Provide the [X, Y] coordinate of the cell's center where the given text is located.  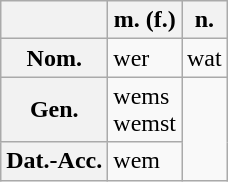
Nom. [54, 58]
wem [145, 161]
Gen. [54, 110]
n. [205, 20]
m. (f.) [145, 20]
Dat.-Acc. [54, 161]
wat [205, 58]
wems wemst [145, 110]
wer [145, 58]
